Return the (x, y) coordinate for the center point of the cell that contains the specified text.  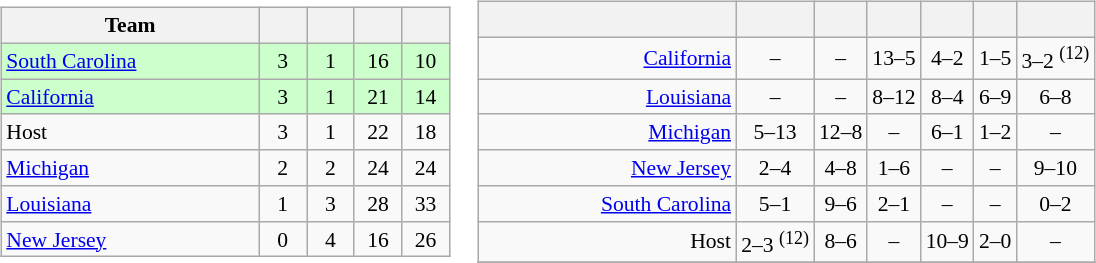
6–1 (948, 132)
8–12 (894, 97)
6–9 (996, 97)
3–2 (12) (1055, 58)
5–1 (775, 204)
26 (426, 239)
9–6 (840, 204)
8–4 (948, 97)
10–9 (948, 242)
28 (378, 204)
0–2 (1055, 204)
2–4 (775, 168)
12–8 (840, 132)
14 (426, 97)
Team (130, 26)
18 (426, 132)
6–8 (1055, 97)
10 (426, 61)
21 (378, 97)
4–8 (840, 168)
0 (283, 239)
1–5 (996, 58)
1–2 (996, 132)
9–10 (1055, 168)
8–6 (840, 242)
2–1 (894, 204)
2–0 (996, 242)
33 (426, 204)
1–6 (894, 168)
5–13 (775, 132)
4–2 (948, 58)
2–3 (12) (775, 242)
22 (378, 132)
4 (330, 239)
13–5 (894, 58)
